Pinpoint the cell where the given text exists, returning its (X, Y) midpoint coordinate. 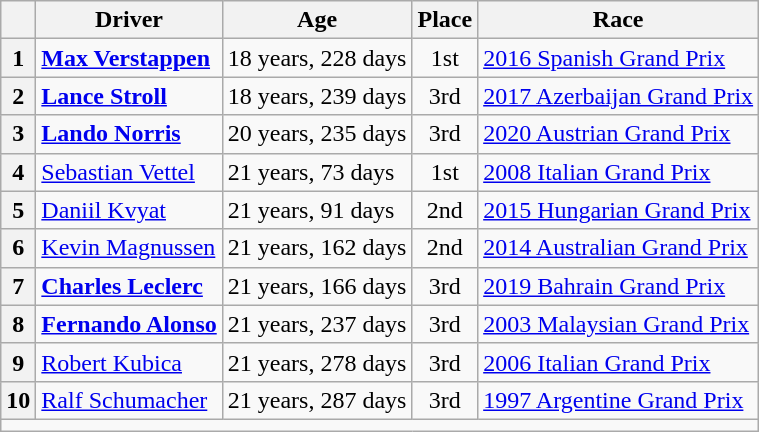
3 (18, 134)
Max Verstappen (129, 58)
9 (18, 362)
6 (18, 248)
Lance Stroll (129, 96)
2015 Hungarian Grand Prix (618, 210)
7 (18, 286)
21 years, 91 days (317, 210)
2006 Italian Grand Prix (618, 362)
Race (618, 20)
Kevin Magnussen (129, 248)
4 (18, 172)
2 (18, 96)
21 years, 73 days (317, 172)
21 years, 237 days (317, 324)
Place (445, 20)
Fernando Alonso (129, 324)
2020 Austrian Grand Prix (618, 134)
10 (18, 400)
Ralf Schumacher (129, 400)
Lando Norris (129, 134)
5 (18, 210)
20 years, 235 days (317, 134)
21 years, 162 days (317, 248)
2014 Australian Grand Prix (618, 248)
2008 Italian Grand Prix (618, 172)
2016 Spanish Grand Prix (618, 58)
18 years, 228 days (317, 58)
Robert Kubica (129, 362)
Age (317, 20)
1 (18, 58)
21 years, 278 days (317, 362)
21 years, 166 days (317, 286)
2019 Bahrain Grand Prix (618, 286)
2017 Azerbaijan Grand Prix (618, 96)
2003 Malaysian Grand Prix (618, 324)
Sebastian Vettel (129, 172)
1997 Argentine Grand Prix (618, 400)
Daniil Kvyat (129, 210)
Charles Leclerc (129, 286)
18 years, 239 days (317, 96)
21 years, 287 days (317, 400)
Driver (129, 20)
8 (18, 324)
